For the text-containing cell, return its midpoint in (x, y) coordinate format. 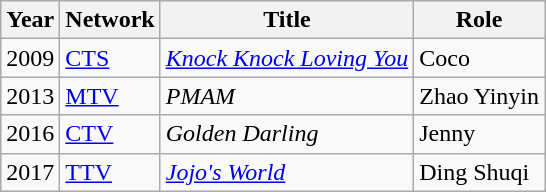
Ding Shuqi (480, 172)
CTV (110, 134)
Role (480, 20)
2016 (30, 134)
MTV (110, 96)
2009 (30, 58)
Golden Darling (287, 134)
Jenny (480, 134)
Knock Knock Loving You (287, 58)
Coco (480, 58)
Zhao Yinyin (480, 96)
Jojo's World (287, 172)
TTV (110, 172)
PMAM (287, 96)
2017 (30, 172)
Year (30, 20)
2013 (30, 96)
Network (110, 20)
Title (287, 20)
CTS (110, 58)
